Scan for the cell matching the given text and deliver its [X, Y] coordinate at center. 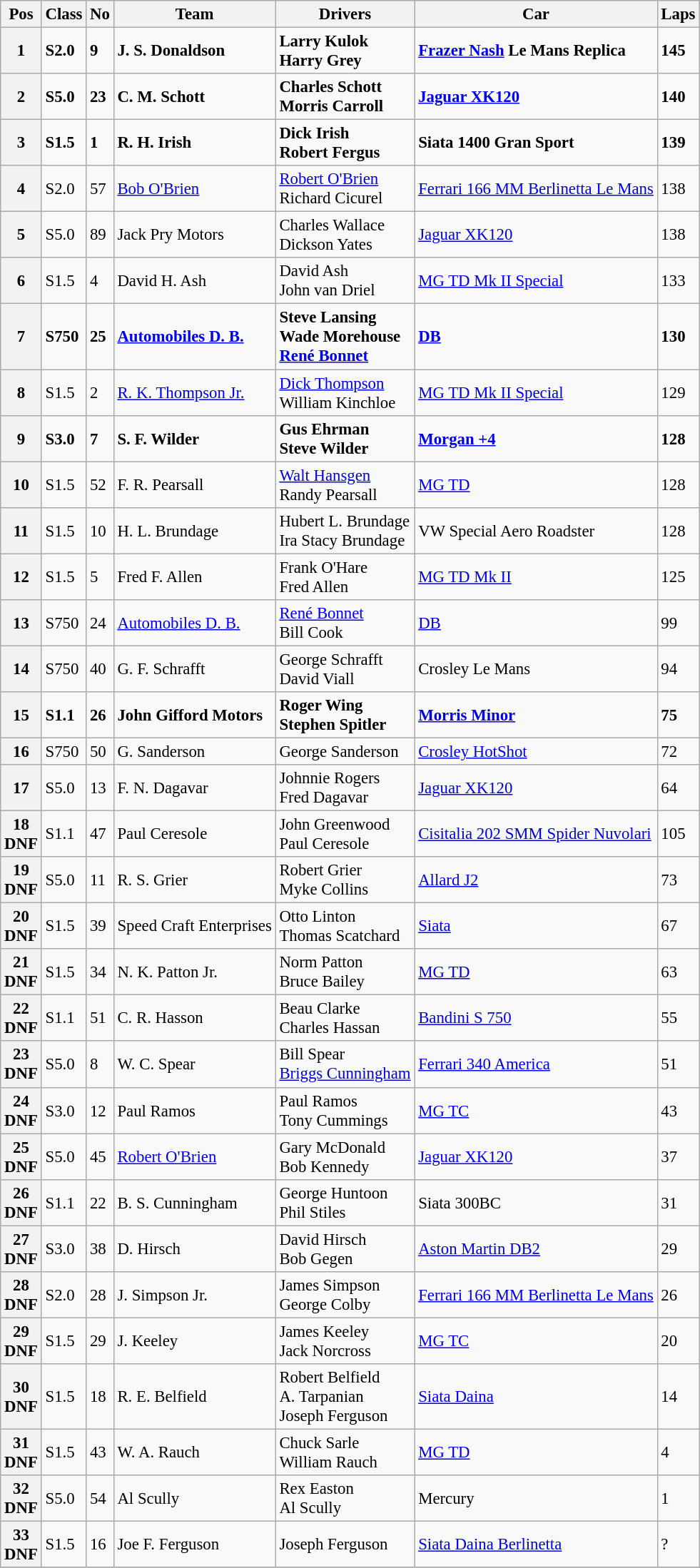
James Keeley Jack Norcross [345, 1341]
Crosley Le Mans [536, 669]
Ferrari 340 America [536, 1064]
John Gifford Motors [194, 715]
F. R. Pearsall [194, 485]
MG TD Mk II [536, 576]
Aston Martin DB2 [536, 1248]
Beau Clarke Charles Hassan [345, 1019]
29DNF [21, 1341]
130 [678, 337]
18 [100, 1397]
3 [21, 143]
Team [194, 14]
H. L. Brundage [194, 531]
Johnnie Rogers Fred Dagavar [345, 788]
145 [678, 51]
25 [100, 337]
Dick Thompson William Kinchloe [345, 392]
David H. Ash [194, 281]
Crosley HotShot [536, 751]
Paul Ramos [194, 1110]
? [678, 1545]
J. Simpson Jr. [194, 1295]
17 [21, 788]
N. K. Patton Jr. [194, 972]
Robert Belfield A. Tarpanian Joseph Ferguson [345, 1397]
133 [678, 281]
R. S. Grier [194, 880]
S. F. Wilder [194, 438]
139 [678, 143]
Car [536, 14]
50 [100, 751]
34 [100, 972]
Otto Linton Thomas Scatchard [345, 926]
Charles Wallace Dickson Yates [345, 235]
Class [64, 14]
21DNF [21, 972]
57 [100, 188]
Siata [536, 926]
19DNF [21, 880]
René Bonnet Bill Cook [345, 623]
63 [678, 972]
John Greenwood Paul Ceresole [345, 835]
Siata 300BC [536, 1203]
Speed Craft Enterprises [194, 926]
Siata Daina [536, 1397]
George Sanderson [345, 751]
23DNF [21, 1064]
37 [678, 1157]
32DNF [21, 1498]
Hubert L. Brundage Ira Stacy Brundage [345, 531]
C. R. Hasson [194, 1019]
39 [100, 926]
Bob O'Brien [194, 188]
George Huntoon Phil Stiles [345, 1203]
Bandini S 750 [536, 1019]
Gary McDonald Bob Kennedy [345, 1157]
72 [678, 751]
30DNF [21, 1397]
23 [100, 97]
Joseph Ferguson [345, 1545]
Frank O'Hare Fred Allen [345, 576]
40 [100, 669]
F. N. Dagavar [194, 788]
Larry Kulok Harry Grey [345, 51]
89 [100, 235]
George Schrafft David Viall [345, 669]
24DNF [21, 1110]
64 [678, 788]
47 [100, 835]
Siata Daina Berlinetta [536, 1545]
27DNF [21, 1248]
24 [100, 623]
R. E. Belfield [194, 1397]
James Simpson George Colby [345, 1295]
C. M. Schott [194, 97]
Jack Pry Motors [194, 235]
129 [678, 392]
45 [100, 1157]
Siata 1400 Gran Sport [536, 143]
Steve Lansing Wade Morehouse René Bonnet [345, 337]
No [100, 14]
Dick Irish Robert Fergus [345, 143]
125 [678, 576]
Gus Ehrman Steve Wilder [345, 438]
Al Scully [194, 1498]
Drivers [345, 14]
W. A. Rauch [194, 1452]
Roger Wing Stephen Spitler [345, 715]
26DNF [21, 1203]
67 [678, 926]
VW Special Aero Roadster [536, 531]
R. K. Thompson Jr. [194, 392]
54 [100, 1498]
6 [21, 281]
D. Hirsch [194, 1248]
140 [678, 97]
Bill Spear Briggs Cunningham [345, 1064]
Rex Easton Al Scully [345, 1498]
31 [678, 1203]
Morris Minor [536, 715]
22 [100, 1203]
David Ash John van Driel [345, 281]
55 [678, 1019]
Robert O'Brien [194, 1157]
Allard J2 [536, 880]
99 [678, 623]
Robert Grier Myke Collins [345, 880]
R. H. Irish [194, 143]
Walt Hansgen Randy Pearsall [345, 485]
Norm Patton Bruce Bailey [345, 972]
31DNF [21, 1452]
73 [678, 880]
33DNF [21, 1545]
25DNF [21, 1157]
B. S. Cunningham [194, 1203]
Mercury [536, 1498]
G. Sanderson [194, 751]
Fred F. Allen [194, 576]
22DNF [21, 1019]
20 [678, 1341]
Paul Ramos Tony Cummings [345, 1110]
David Hirsch Bob Gegen [345, 1248]
94 [678, 669]
Morgan +4 [536, 438]
J. S. Donaldson [194, 51]
Paul Ceresole [194, 835]
105 [678, 835]
Chuck Sarle William Rauch [345, 1452]
J. Keeley [194, 1341]
Charles Schott Morris Carroll [345, 97]
Laps [678, 14]
Joe F. Ferguson [194, 1545]
38 [100, 1248]
75 [678, 715]
18DNF [21, 835]
Robert O'Brien Richard Cicurel [345, 188]
Cisitalia 202 SMM Spider Nuvolari [536, 835]
28DNF [21, 1295]
Pos [21, 14]
Frazer Nash Le Mans Replica [536, 51]
20DNF [21, 926]
G. F. Schrafft [194, 669]
52 [100, 485]
W. C. Spear [194, 1064]
28 [100, 1295]
15 [21, 715]
